Return the (x, y) coordinate for the center point of the cell that contains the specified text.  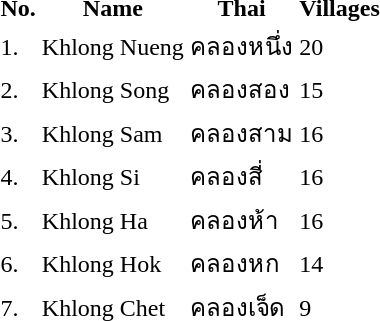
Khlong Song (112, 90)
คลองสาม (241, 133)
Khlong Nueng (112, 46)
Khlong Ha (112, 220)
Khlong Sam (112, 133)
Khlong Hok (112, 264)
คลองสี่ (241, 176)
Khlong Si (112, 176)
คลองหก (241, 264)
คลองหนึ่ง (241, 46)
คลองห้า (241, 220)
คลองสอง (241, 90)
